Provide the [x, y] coordinate of the cell's center where the given text is located.  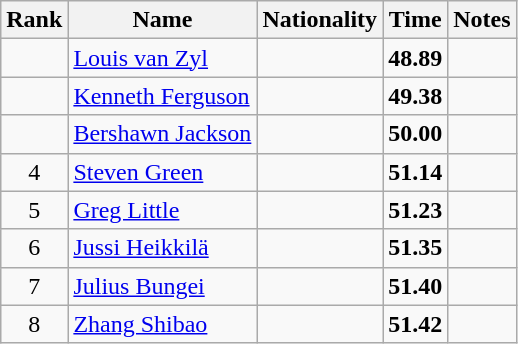
7 [34, 286]
Julius Bungei [162, 286]
Greg Little [162, 210]
48.89 [416, 58]
Steven Green [162, 172]
51.40 [416, 286]
51.23 [416, 210]
Bershawn Jackson [162, 134]
51.42 [416, 324]
Rank [34, 20]
Kenneth Ferguson [162, 96]
8 [34, 324]
Time [416, 20]
50.00 [416, 134]
Zhang Shibao [162, 324]
Notes [482, 20]
51.14 [416, 172]
4 [34, 172]
51.35 [416, 248]
Nationality [320, 20]
Name [162, 20]
Louis van Zyl [162, 58]
5 [34, 210]
6 [34, 248]
Jussi Heikkilä [162, 248]
49.38 [416, 96]
